Pinpoint the cell where the given text exists, returning its [x, y] midpoint coordinate. 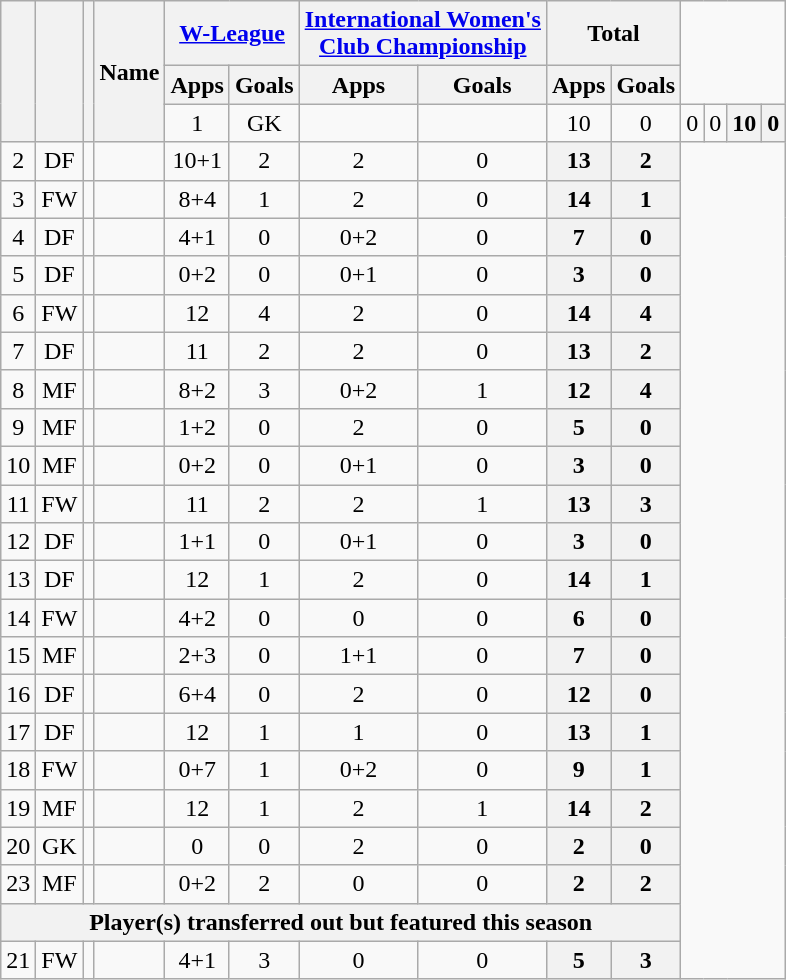
15 [18, 656]
17 [18, 732]
20 [18, 846]
International Women'sClub Championship [422, 34]
23 [18, 884]
18 [18, 770]
Total [613, 34]
Player(s) transferred out but featured this season [341, 922]
W-League [232, 34]
16 [18, 694]
8+4 [197, 199]
0+7 [197, 770]
1+2 [197, 427]
10+1 [197, 161]
4+2 [197, 618]
8 [18, 389]
Name [130, 72]
6+4 [197, 694]
19 [18, 808]
8+2 [197, 389]
2+3 [197, 656]
21 [18, 960]
